Return [X, Y] of the center of cell containing provided text 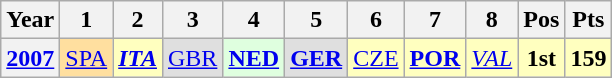
Pos [542, 20]
SPA [86, 58]
7 [435, 20]
VAL [492, 58]
ITA [138, 58]
2007 [30, 58]
5 [316, 20]
Year [30, 20]
GBR [192, 58]
2 [138, 20]
159 [588, 58]
NED [254, 58]
3 [192, 20]
4 [254, 20]
8 [492, 20]
POR [435, 58]
GER [316, 58]
1 [86, 20]
Pts [588, 20]
6 [376, 20]
CZE [376, 58]
1st [542, 58]
